Identify which cell holds the provided text, then report its [X, Y] central coordinate. 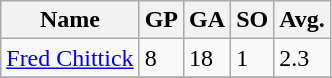
GA [208, 20]
SO [252, 20]
18 [208, 58]
Name [70, 20]
1 [252, 58]
8 [161, 58]
Fred Chittick [70, 58]
2.3 [302, 58]
GP [161, 20]
Avg. [302, 20]
